Capture the cell that displays the provided text and extract its (x, y) central coordinate. 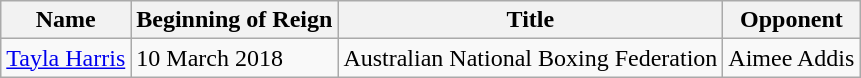
Name (66, 20)
Aimee Addis (792, 58)
Beginning of Reign (234, 20)
Opponent (792, 20)
Tayla Harris (66, 58)
Australian National Boxing Federation (530, 58)
10 March 2018 (234, 58)
Title (530, 20)
